Detect which cell encompasses the target text, then output its (X, Y) center coordinate. 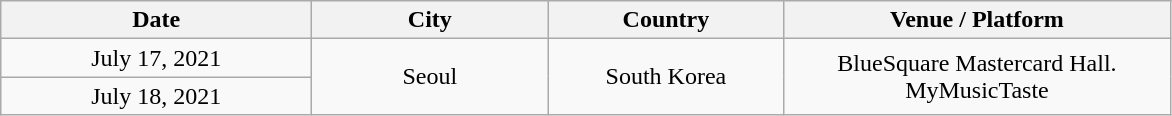
Country (666, 20)
BlueSquare Mastercard Hall. MyMusicTaste (977, 77)
South Korea (666, 77)
Seoul (430, 77)
July 17, 2021 (156, 58)
City (430, 20)
Venue / Platform (977, 20)
Date (156, 20)
July 18, 2021 (156, 96)
